Identify which cell holds the provided text, then report its (x, y) central coordinate. 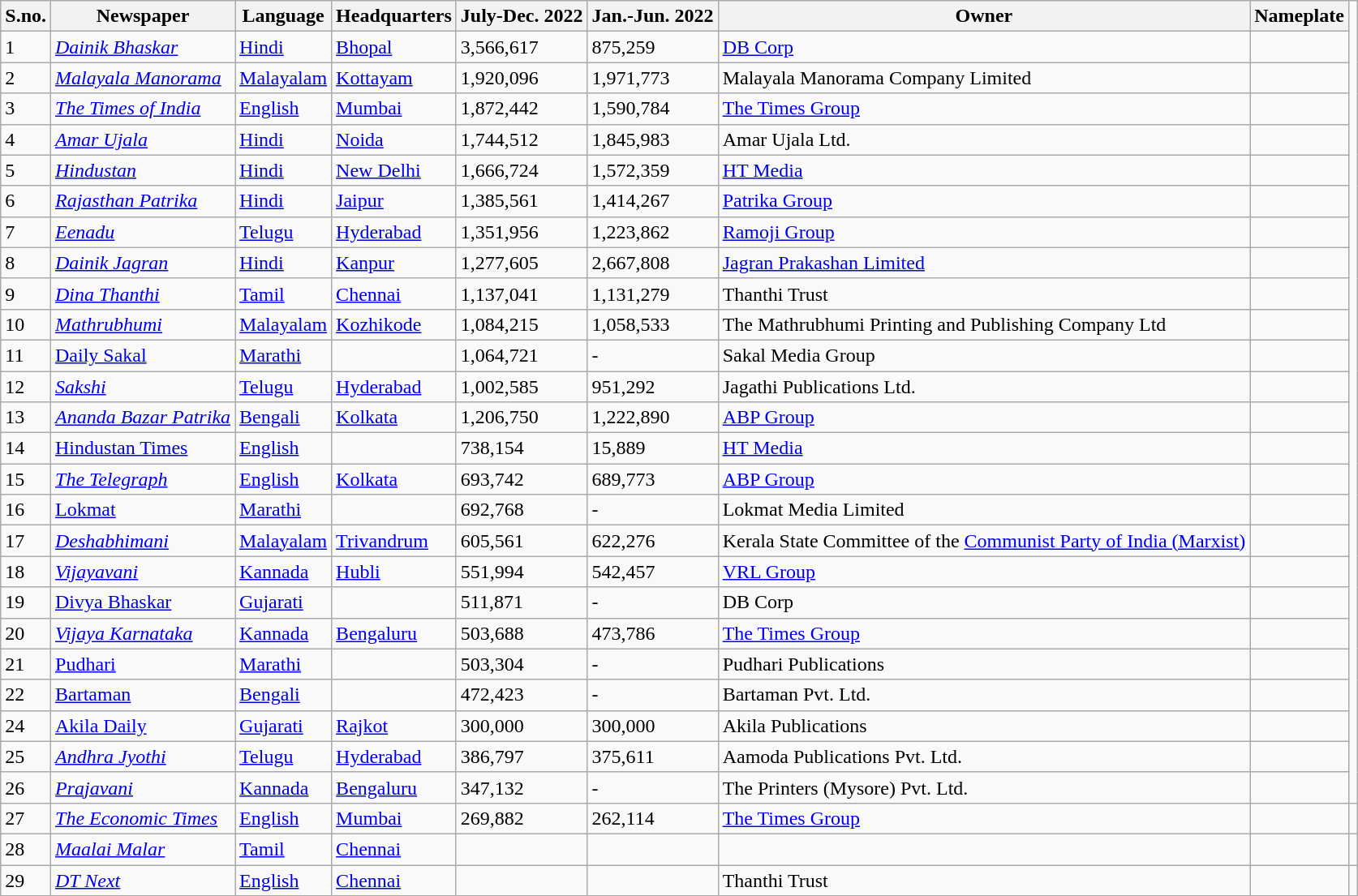
DT Next (143, 880)
Language (284, 16)
Kerala State Committee of the Communist Party of India (Marxist) (984, 541)
Patrika Group (984, 201)
29 (26, 880)
Noida (394, 139)
738,154 (522, 448)
Mathrubhumi (143, 324)
20 (26, 633)
4 (26, 139)
26 (26, 787)
1,351,956 (522, 232)
Akila Publications (984, 726)
Malayala Manorama Company Limited (984, 78)
Rajasthan Patrika (143, 201)
13 (26, 418)
347,132 (522, 787)
Vijayavani (143, 572)
875,259 (652, 47)
Divya Bhaskar (143, 602)
511,871 (522, 602)
1,845,983 (652, 139)
Daily Sakal (143, 355)
503,688 (522, 633)
8 (26, 263)
15,889 (652, 448)
1,572,359 (652, 170)
1,058,533 (652, 324)
1,920,096 (522, 78)
Dina Thanthi (143, 294)
27 (26, 818)
The Printers (Mysore) Pvt. Ltd. (984, 787)
951,292 (652, 387)
11 (26, 355)
S.no. (26, 16)
5 (26, 170)
12 (26, 387)
Bhopal (394, 47)
551,994 (522, 572)
1,206,750 (522, 418)
1 (26, 47)
Bartaman (143, 695)
Vijaya Karnataka (143, 633)
Eenadu (143, 232)
Rajkot (394, 726)
1,590,784 (652, 109)
1,744,512 (522, 139)
21 (26, 664)
692,768 (522, 510)
25 (26, 757)
1,222,890 (652, 418)
Lokmat Media Limited (984, 510)
24 (26, 726)
Pudhari Publications (984, 664)
The Economic Times (143, 818)
18 (26, 572)
22 (26, 695)
1,064,721 (522, 355)
6 (26, 201)
1,872,442 (522, 109)
503,304 (522, 664)
Deshabhimani (143, 541)
Newspaper (143, 16)
Lokmat (143, 510)
Hubli (394, 572)
The Mathrubhumi Printing and Publishing Company Ltd (984, 324)
3 (26, 109)
The Telegraph (143, 479)
Akila Daily (143, 726)
17 (26, 541)
VRL Group (984, 572)
28 (26, 849)
9 (26, 294)
1,002,585 (522, 387)
Sakshi (143, 387)
15 (26, 479)
Jagathi Publications Ltd. (984, 387)
Amar Ujala Ltd. (984, 139)
622,276 (652, 541)
Headquarters (394, 16)
16 (26, 510)
Kanpur (394, 263)
Nameplate (1300, 16)
Malayala Manorama (143, 78)
Pudhari (143, 664)
386,797 (522, 757)
1,131,279 (652, 294)
1,223,862 (652, 232)
473,786 (652, 633)
542,457 (652, 572)
Maalai Malar (143, 849)
269,882 (522, 818)
14 (26, 448)
1,971,773 (652, 78)
693,742 (522, 479)
Jaipur (394, 201)
New Delhi (394, 170)
262,114 (652, 818)
375,611 (652, 757)
The Times of India (143, 109)
Sakal Media Group (984, 355)
Dainik Bhaskar (143, 47)
Jagran Prakashan Limited (984, 263)
Prajavani (143, 787)
Ramoji Group (984, 232)
Kozhikode (394, 324)
2,667,808 (652, 263)
Jan.-Jun. 2022 (652, 16)
1,414,267 (652, 201)
3,566,617 (522, 47)
Dainik Jagran (143, 263)
Ananda Bazar Patrika (143, 418)
Owner (984, 16)
472,423 (522, 695)
1,137,041 (522, 294)
2 (26, 78)
1,084,215 (522, 324)
Andhra Jyothi (143, 757)
1,277,605 (522, 263)
10 (26, 324)
Kottayam (394, 78)
Aamoda Publications Pvt. Ltd. (984, 757)
Hindustan Times (143, 448)
Amar Ujala (143, 139)
19 (26, 602)
689,773 (652, 479)
July-Dec. 2022 (522, 16)
Trivandrum (394, 541)
7 (26, 232)
1,666,724 (522, 170)
605,561 (522, 541)
1,385,561 (522, 201)
Bartaman Pvt. Ltd. (984, 695)
Hindustan (143, 170)
